Find where the given text appears and provide that cell's center as [X, Y] coordinate. 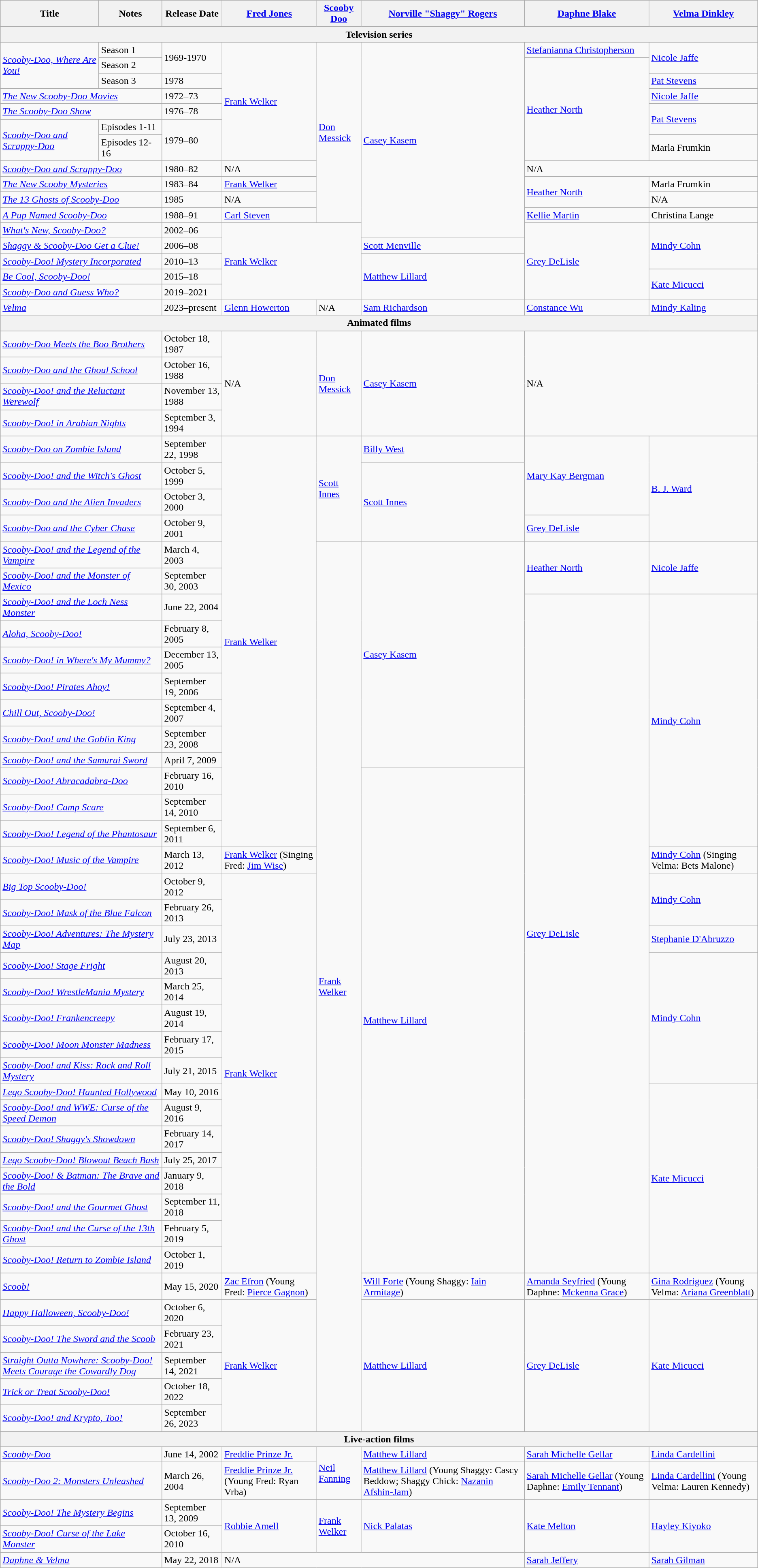
Scooby-Doo on Zombie Island [81, 449]
Scooby-Doo! and Kiss: Rock and Roll Mystery [81, 1071]
Amanda Seyfried (Young Daphne: Mckenna Grace) [587, 1286]
2023–present [192, 308]
Scott Menville [443, 246]
Daphne Blake [587, 14]
Scooby-Doo and the Ghoul School [81, 370]
September 19, 2006 [192, 686]
Scooby-Doo and the Alien Invaders [81, 502]
May 10, 2016 [192, 1092]
Sarah Michelle Gellar [587, 1455]
Scooby-Doo! and the Monster of Mexico [81, 581]
Sam Richardson [443, 308]
Freddie Prinze Jr. [270, 1455]
Kellie Martin [587, 215]
2006–08 [192, 246]
A Pup Named Scooby-Doo [81, 215]
Scooby-Doo! The Mystery Begins [81, 1513]
September 13, 2009 [192, 1513]
Scooby-Doo! and Krypto, Too! [81, 1418]
Title [49, 14]
Scooby-Doo! and the Witch's Ghost [81, 476]
Scooby-Doo! Adventures: The Mystery Map [81, 939]
Episodes 12-16 [130, 147]
Gina Rodriguez (Young Velma: Ariana Greenblatt) [703, 1286]
Linda Cardellini (Young Velma: Lauren Kennedy) [703, 1481]
March 13, 2012 [192, 860]
Sarah Michelle Gellar (Young Daphne: Emily Tennant) [587, 1481]
Release Date [192, 14]
June 22, 2004 [192, 608]
The New Scooby Mysteries [81, 184]
September 23, 2008 [192, 739]
October 3, 2000 [192, 502]
Scooby-Doo! & Batman: The Brave and the Bold [81, 1181]
Scooby-Doo 2: Monsters Unleashed [81, 1481]
Kate Melton [587, 1526]
The Scooby-Doo Show [81, 111]
Mindy Cohn (Singing Velma: Bets Malone) [703, 860]
1983–84 [192, 184]
November 13, 1988 [192, 396]
Scooby-Doo! and the Legend of the Vampire [81, 554]
Scooby-Doo! Return to Zombie Island [81, 1260]
May 22, 2018 [192, 1560]
1985 [192, 199]
Stefanianna Christopherson [587, 50]
Notes [130, 14]
June 14, 2002 [192, 1455]
Matthew Lillard (Young Shaggy: Cascy Beddow; Shaggy Chick: Nazanin Afshin-Jam) [443, 1481]
Norville "Shaggy" Rogers [443, 14]
September 3, 1994 [192, 423]
Hayley Kiyoko [703, 1526]
Scooby-Doo and the Cyber Chase [81, 528]
September 22, 1998 [192, 449]
September 4, 2007 [192, 713]
Velma Dinkley [703, 14]
Season 1 [130, 50]
Scooby-Doo! Abracadabra-Doo [81, 781]
Freddie Prinze Jr. (Young Fred: Ryan Vrba) [270, 1481]
2019–2021 [192, 292]
Scooby-Doo! Music of the Vampire [81, 860]
Daphne & Velma [81, 1560]
October 16, 2010 [192, 1539]
Scooby-Doo! in Arabian Nights [81, 423]
April 7, 2009 [192, 760]
September 26, 2023 [192, 1418]
Scooby-Doo! The Sword and the Scoob [81, 1339]
Scooby-Doo Meets the Boo Brothers [81, 344]
Glenn Howerton [270, 308]
Season 2 [130, 65]
Scooby-Doo! Legend of the Phantosaur [81, 834]
October 9, 2001 [192, 528]
Will Forte (Young Shaggy: Iain Armitage) [443, 1286]
September 11, 2018 [192, 1207]
July 21, 2015 [192, 1071]
February 8, 2005 [192, 634]
Billy West [443, 449]
Aloha, Scooby-Doo! [81, 634]
Scooby-Doo! Frankencreepy [81, 1019]
Scooby-Doo! and the Reluctant Werewolf [81, 396]
February 5, 2019 [192, 1233]
1979–80 [192, 140]
Scooby-Doo! Mystery Incorporated [81, 261]
September 14, 2010 [192, 807]
Scooby-Doo [81, 1455]
October 1, 2019 [192, 1260]
Constance Wu [587, 308]
Scooby-Doo! and the Loch Ness Monster [81, 608]
1972–73 [192, 96]
Zac Efron (Young Fred: Pierce Gagnon) [270, 1286]
October 6, 2020 [192, 1313]
Mindy Kaling [703, 308]
What's New, Scooby-Doo? [81, 231]
October 16, 1988 [192, 370]
Linda Cardellini [703, 1455]
The New Scooby-Doo Movies [81, 96]
February 26, 2013 [192, 912]
Scooby-Doo! Mask of the Blue Falcon [81, 912]
Shaggy & Scooby-Doo Get a Clue! [81, 246]
2002–06 [192, 231]
Carl Steven [270, 215]
2015–18 [192, 277]
March 26, 2004 [192, 1481]
July 23, 2013 [192, 939]
July 25, 2017 [192, 1160]
Scooby-Doo! and the Curse of the 13th Ghost [81, 1233]
January 9, 2018 [192, 1181]
Sarah Jeffery [587, 1560]
Scooby-Doo! Pirates Ahoy! [81, 686]
December 13, 2005 [192, 660]
The 13 Ghosts of Scooby-Doo [81, 199]
Scooby-Doo! and the Goblin King [81, 739]
Scooby-Doo and Guess Who? [81, 292]
Lego Scooby-Doo! Blowout Beach Bash [81, 1160]
Stephanie D'Abruzzo [703, 939]
August 19, 2014 [192, 1019]
Scooby-Doo! and WWE: Curse of the Speed Demon [81, 1113]
February 17, 2015 [192, 1045]
Scooby-Doo! in Where's My Mummy? [81, 660]
Scooby-Doo! and the Samurai Sword [81, 760]
Nick Palatas [443, 1526]
Scooby-Doo! Stage Fright [81, 965]
B. J. Ward [703, 489]
1988–91 [192, 215]
September 6, 2011 [192, 834]
Trick or Treat Scooby-Doo! [81, 1392]
May 15, 2020 [192, 1286]
March 25, 2014 [192, 992]
August 20, 2013 [192, 965]
Big Top Scooby-Doo! [81, 887]
October 9, 2012 [192, 887]
1978 [192, 81]
Fred Jones [270, 14]
Happy Halloween, Scooby-Doo! [81, 1313]
1976–78 [192, 111]
Sarah Gilman [703, 1560]
2010–13 [192, 261]
1980–82 [192, 169]
Television series [379, 34]
Be Cool, Scooby-Doo! [81, 277]
Scooby-Doo! Moon Monster Madness [81, 1045]
October 18, 2022 [192, 1392]
Season 3 [130, 81]
Neil Fanning [339, 1473]
February 23, 2021 [192, 1339]
Scooby-Doo! Curse of the Lake Monster [81, 1539]
Scooby Doo [339, 14]
Lego Scooby-Doo! Haunted Hollywood [81, 1092]
Straight Outta Nowhere: Scooby-Doo! Meets Courage the Cowardly Dog [81, 1365]
Christina Lange [703, 215]
Scooby-Doo, Where Are You! [49, 65]
February 16, 2010 [192, 781]
February 14, 2017 [192, 1139]
Scooby-Doo! Shaggy's Showdown [81, 1139]
August 9, 2016 [192, 1113]
Velma [81, 308]
October 5, 1999 [192, 476]
Mary Kay Bergman [587, 476]
Scooby-Doo! WrestleMania Mystery [81, 992]
Chill Out, Scooby-Doo! [81, 713]
Frank Welker (Singing Fred: Jim Wise) [270, 860]
Live-action films [379, 1439]
1969-1970 [192, 58]
Scoob! [81, 1286]
Scooby-Doo! Camp Scare [81, 807]
Animated films [379, 323]
Robbie Amell [270, 1526]
September 30, 2003 [192, 581]
March 4, 2003 [192, 554]
Episodes 1-11 [130, 127]
September 14, 2021 [192, 1365]
October 18, 1987 [192, 344]
Scooby-Doo! and the Gourmet Ghost [81, 1207]
